From the cell containing the given text, extract its center point as [X, Y] coordinate. 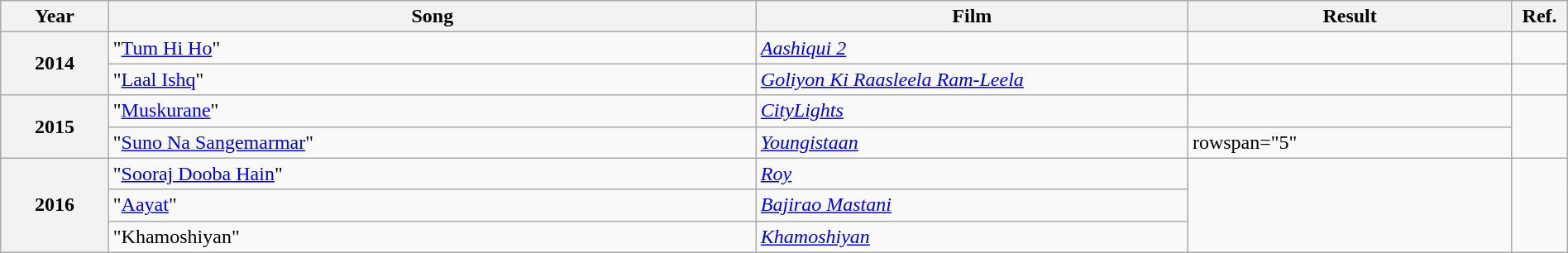
"Sooraj Dooba Hain" [432, 174]
CityLights [972, 111]
Goliyon Ki Raasleela Ram-Leela [972, 79]
rowspan="5" [1350, 142]
Roy [972, 174]
2014 [55, 64]
Song [432, 17]
Aashiqui 2 [972, 48]
Ref. [1540, 17]
"Suno Na Sangemarmar" [432, 142]
2015 [55, 126]
"Laal Ishq" [432, 79]
"Tum Hi Ho" [432, 48]
"Khamoshiyan" [432, 236]
Bajirao Mastani [972, 205]
Year [55, 17]
Youngistaan [972, 142]
2016 [55, 205]
"Aayat" [432, 205]
Result [1350, 17]
"Muskurane" [432, 111]
Film [972, 17]
Khamoshiyan [972, 236]
